Pinpoint the cell where the given text exists, returning its [X, Y] midpoint coordinate. 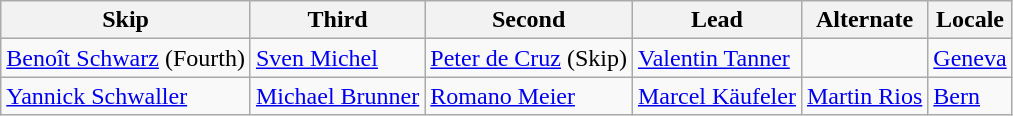
Valentin Tanner [716, 58]
Benoît Schwarz (Fourth) [126, 58]
Third [337, 20]
Sven Michel [337, 58]
Romano Meier [529, 96]
Second [529, 20]
Marcel Käufeler [716, 96]
Yannick Schwaller [126, 96]
Skip [126, 20]
Bern [970, 96]
Martin Rios [864, 96]
Lead [716, 20]
Geneva [970, 58]
Michael Brunner [337, 96]
Locale [970, 20]
Peter de Cruz (Skip) [529, 58]
Alternate [864, 20]
